Return [x, y] of the center of cell containing provided text 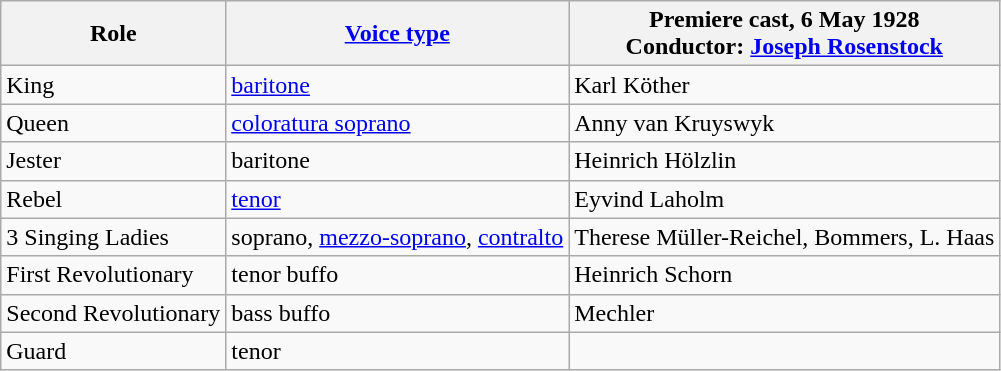
Therese Müller-Reichel, Bommers, L. Haas [784, 237]
Second Revolutionary [114, 313]
Heinrich Hölzlin [784, 161]
bass buffo [398, 313]
Rebel [114, 199]
Mechler [784, 313]
coloratura soprano [398, 123]
Queen [114, 123]
Eyvind Laholm [784, 199]
Jester [114, 161]
Guard [114, 351]
Heinrich Schorn [784, 275]
First Revolutionary [114, 275]
Voice type [398, 34]
Premiere cast, 6 May 1928Conductor: Joseph Rosenstock [784, 34]
Role [114, 34]
3 Singing Ladies [114, 237]
Karl Köther [784, 85]
Anny van Kruyswyk [784, 123]
tenor buffo [398, 275]
King [114, 85]
soprano, mezzo-soprano, contralto [398, 237]
